Return the [x, y] coordinate for the center point of the cell that contains the specified text.  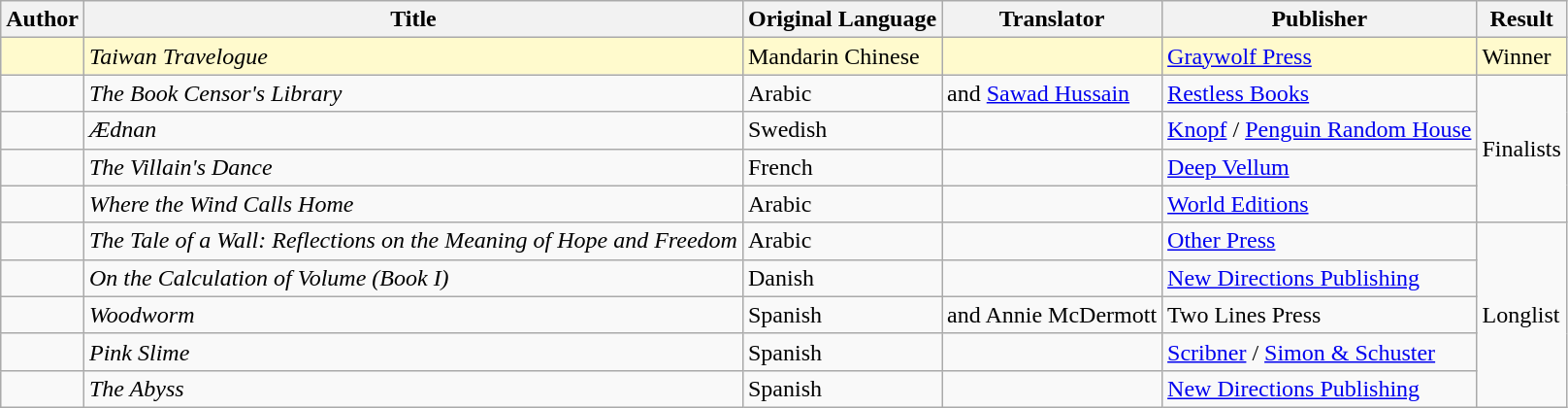
Graywolf Press [1320, 56]
Taiwan Travelogue [413, 56]
Mandarin Chinese [842, 56]
Woodworm [413, 315]
Longlist [1521, 315]
Author [43, 19]
Two Lines Press [1320, 315]
Where the Wind Calls Home [413, 204]
Ædnan [413, 130]
On the Calculation of Volume (Book I) [413, 278]
French [842, 167]
and Sawad Hussain [1052, 93]
The Tale of a Wall: Reflections on the Meaning of Hope and Freedom [413, 241]
World Editions [1320, 204]
Danish [842, 278]
Scribner / Simon & Schuster [1320, 352]
Deep Vellum [1320, 167]
Knopf / Penguin Random House [1320, 130]
Original Language [842, 19]
Title [413, 19]
Translator [1052, 19]
Restless Books [1320, 93]
Finalists [1521, 149]
The Book Censor's Library [413, 93]
Swedish [842, 130]
The Abyss [413, 389]
Pink Slime [413, 352]
Publisher [1320, 19]
Result [1521, 19]
Winner [1521, 56]
and Annie McDermott [1052, 315]
The Villain's Dance [413, 167]
Other Press [1320, 241]
